Pinpoint the cell where the given text exists, returning its (x, y) midpoint coordinate. 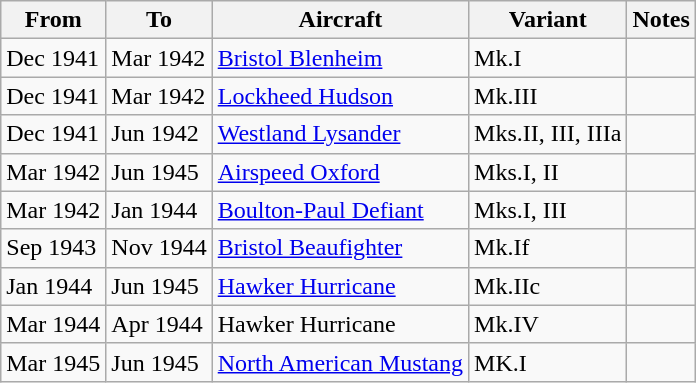
MK.I (548, 362)
Notes (661, 20)
Mks.I, II (548, 172)
Bristol Blenheim (340, 58)
Westland Lysander (340, 134)
Mk.III (548, 96)
Mk.IIc (548, 286)
Nov 1944 (159, 248)
Mk.I (548, 58)
Variant (548, 20)
Aircraft (340, 20)
Mk.If (548, 248)
Airspeed Oxford (340, 172)
Mks.II, III, IIIa (548, 134)
Sep 1943 (54, 248)
Apr 1944 (159, 324)
To (159, 20)
Jun 1942 (159, 134)
Mar 1944 (54, 324)
North American Mustang (340, 362)
Mar 1945 (54, 362)
Mk.IV (548, 324)
From (54, 20)
Mks.I, III (548, 210)
Lockheed Hudson (340, 96)
Boulton-Paul Defiant (340, 210)
Bristol Beaufighter (340, 248)
